Pinpoint the cell where the given text exists, returning its (x, y) midpoint coordinate. 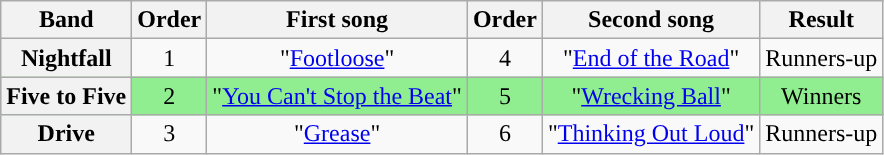
1 (170, 58)
2 (170, 96)
"End of the Road" (650, 58)
Band (66, 20)
Result (822, 20)
5 (504, 96)
Drive (66, 134)
"Wrecking Ball" (650, 96)
3 (170, 134)
Winners (822, 96)
"Grease" (338, 134)
6 (504, 134)
Nightfall (66, 58)
First song (338, 20)
"You Can't Stop the Beat" (338, 96)
4 (504, 58)
Second song (650, 20)
Five to Five (66, 96)
"Thinking Out Loud" (650, 134)
"Footloose" (338, 58)
